Identify which cell holds the provided text, then report its [X, Y] central coordinate. 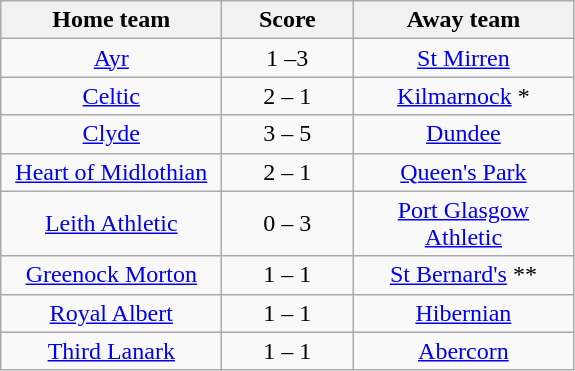
St Mirren [464, 58]
St Bernard's ** [464, 275]
Heart of Midlothian [112, 172]
Ayr [112, 58]
Clyde [112, 134]
Third Lanark [112, 351]
Away team [464, 20]
Port Glasgow Athletic [464, 224]
Kilmarnock * [464, 96]
Royal Albert [112, 313]
Hibernian [464, 313]
1 –3 [288, 58]
3 – 5 [288, 134]
Celtic [112, 96]
0 – 3 [288, 224]
Queen's Park [464, 172]
Greenock Morton [112, 275]
Dundee [464, 134]
Home team [112, 20]
Score [288, 20]
Abercorn [464, 351]
Leith Athletic [112, 224]
